From the cell containing the given text, extract its center point as (X, Y) coordinate. 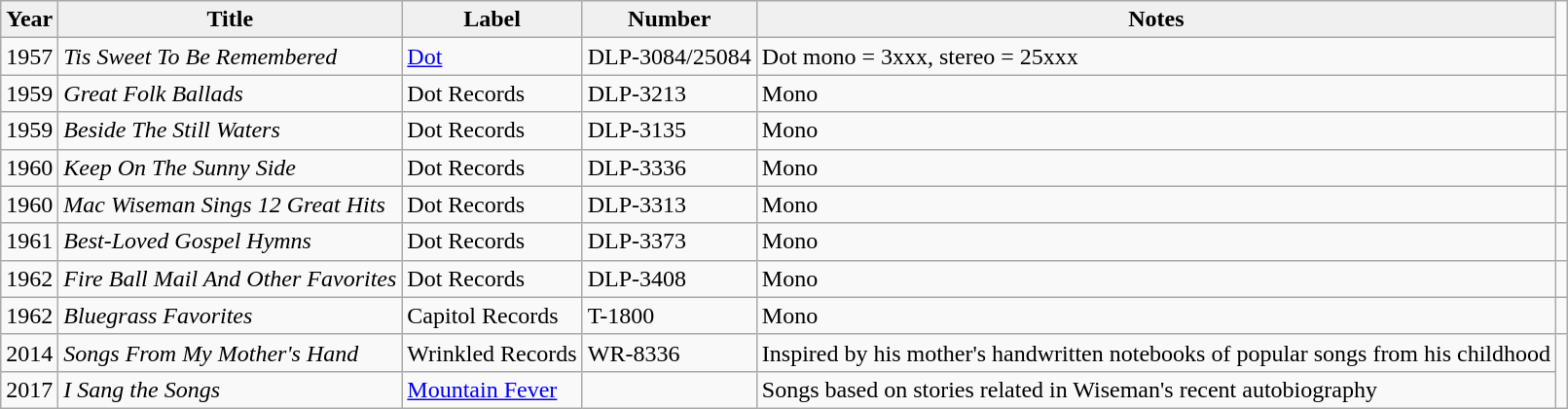
Beside The Still Waters (230, 130)
DLP-3408 (670, 279)
Title (230, 19)
Year (29, 19)
Songs based on stories related in Wiseman's recent autobiography (1156, 390)
Capitol Records (492, 316)
DLP-3336 (670, 167)
DLP-3084/25084 (670, 56)
Fire Ball Mail And Other Favorites (230, 279)
I Sang the Songs (230, 390)
Dot mono = 3xxx, stereo = 25xxx (1156, 56)
DLP-3313 (670, 204)
WR-8336 (670, 353)
Number (670, 19)
T-1800 (670, 316)
Mountain Fever (492, 390)
1961 (29, 242)
DLP-3373 (670, 242)
Bluegrass Favorites (230, 316)
Tis Sweet To Be Remembered (230, 56)
Mac Wiseman Sings 12 Great Hits (230, 204)
Best-Loved Gospel Hymns (230, 242)
Inspired by his mother's handwritten notebooks of popular songs from his childhood (1156, 353)
2014 (29, 353)
Notes (1156, 19)
Songs From My Mother's Hand (230, 353)
1957 (29, 56)
DLP-3135 (670, 130)
Label (492, 19)
Keep On The Sunny Side (230, 167)
Dot (492, 56)
DLP-3213 (670, 93)
Wrinkled Records (492, 353)
Great Folk Ballads (230, 93)
2017 (29, 390)
